For the text-containing cell, return its midpoint in (x, y) coordinate format. 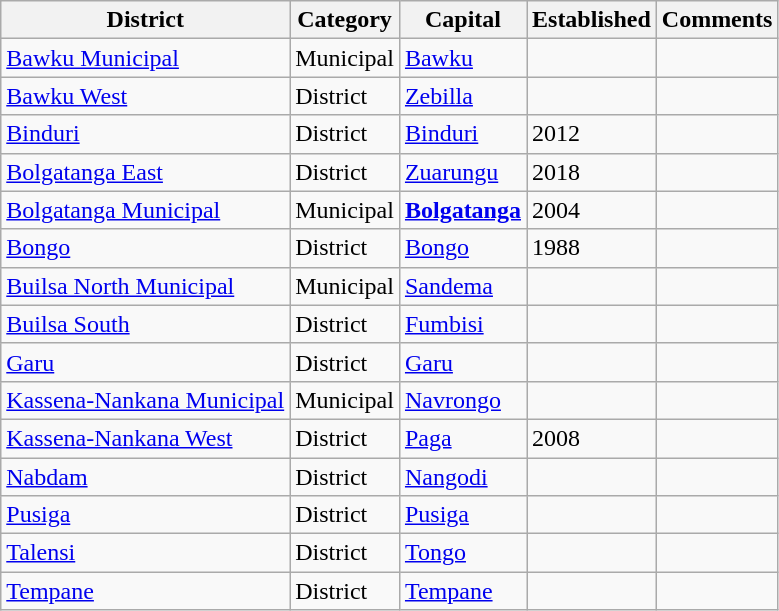
Sandema (462, 286)
2012 (591, 134)
Builsa South (146, 324)
Builsa North Municipal (146, 286)
Paga (462, 438)
1988 (591, 248)
Capital (462, 20)
Navrongo (462, 400)
Kassena-Nankana Municipal (146, 400)
Bawku West (146, 96)
Zuarungu (462, 172)
Comments (717, 20)
Established (591, 20)
2004 (591, 210)
Bolgatanga East (146, 172)
Kassena-Nankana West (146, 438)
Tongo (462, 553)
Nabdam (146, 477)
Talensi (146, 553)
2018 (591, 172)
Category (345, 20)
Bolgatanga (462, 210)
Nangodi (462, 477)
Bolgatanga Municipal (146, 210)
Zebilla (462, 96)
2008 (591, 438)
Fumbisi (462, 324)
Bawku (462, 58)
Bawku Municipal (146, 58)
